Pinpoint the cell where the given text exists, returning its [x, y] midpoint coordinate. 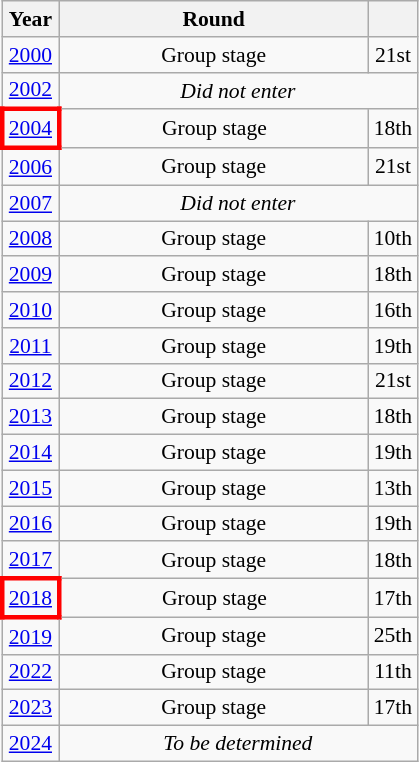
2023 [30, 708]
2004 [30, 130]
2017 [30, 560]
2008 [30, 239]
13th [394, 488]
Round [214, 19]
16th [394, 310]
10th [394, 239]
2009 [30, 275]
2013 [30, 417]
2024 [30, 744]
2012 [30, 381]
25th [394, 636]
2000 [30, 55]
2022 [30, 672]
2007 [30, 203]
2011 [30, 346]
2015 [30, 488]
Year [30, 19]
2019 [30, 636]
2018 [30, 598]
To be determined [238, 744]
2010 [30, 310]
2014 [30, 453]
2002 [30, 90]
2006 [30, 166]
2016 [30, 524]
11th [394, 672]
